Locate the cell with the specified text and output its (X, Y) center coordinate. 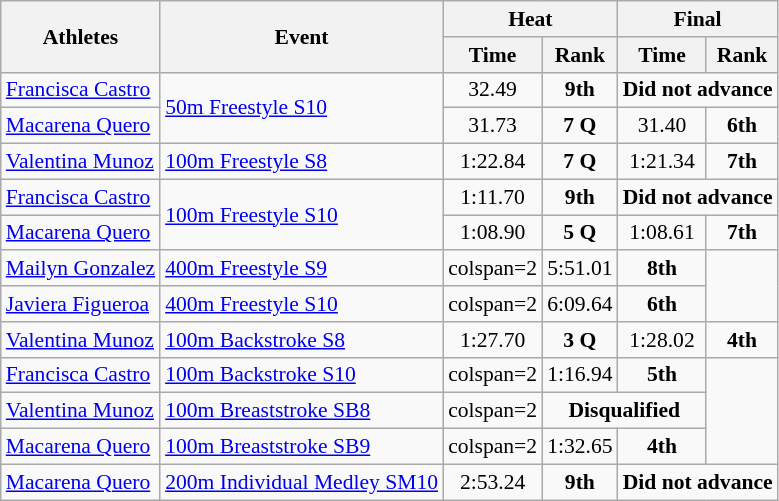
Final (698, 19)
31.40 (662, 126)
5th (662, 375)
200m Individual Medley SM10 (302, 482)
31.73 (492, 126)
1:11.70 (492, 197)
1:21.34 (662, 162)
32.49 (492, 90)
1:08.61 (662, 233)
Mailyn Gonzalez (80, 269)
100m Breaststroke SB8 (302, 411)
1:08.90 (492, 233)
100m Breaststroke SB9 (302, 447)
1:22.84 (492, 162)
Disqualified (624, 411)
Event (302, 36)
100m Freestyle S10 (302, 214)
Heat (530, 19)
Athletes (80, 36)
1:27.70 (492, 340)
1:28.02 (662, 340)
2:53.24 (492, 482)
100m Freestyle S8 (302, 162)
8th (662, 269)
6:09.64 (580, 304)
3 Q (580, 340)
400m Freestyle S10 (302, 304)
5 Q (580, 233)
400m Freestyle S9 (302, 269)
Javiera Figueroa (80, 304)
1:32.65 (580, 447)
50m Freestyle S10 (302, 108)
100m Backstroke S8 (302, 340)
100m Backstroke S10 (302, 375)
5:51.01 (580, 269)
1:16.94 (580, 375)
